Detect which cell encompasses the target text, then output its [X, Y] center coordinate. 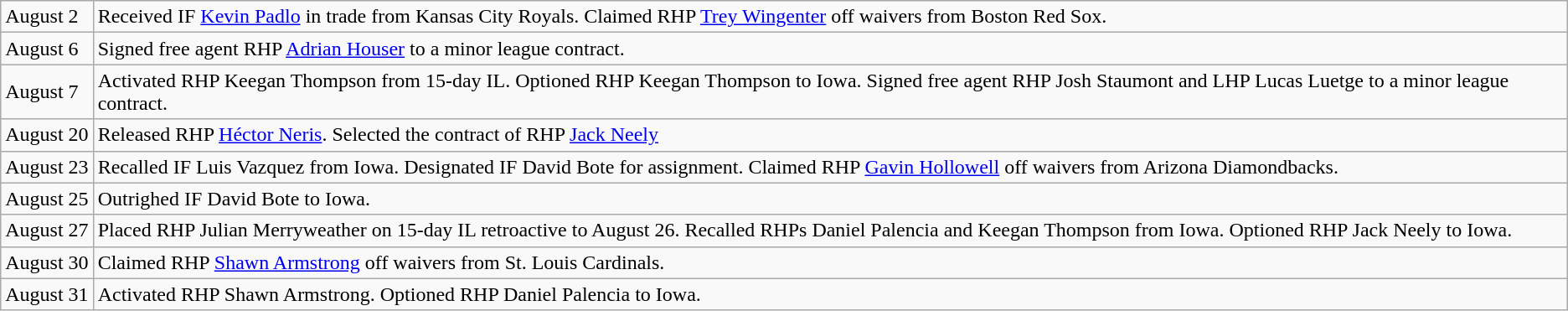
August 27 [47, 231]
August 30 [47, 262]
August 31 [47, 294]
Recalled IF Luis Vazquez from Iowa. Designated IF David Bote for assignment. Claimed RHP Gavin Hollowell off waivers from Arizona Diamondbacks. [830, 167]
August 20 [47, 135]
Released RHP Héctor Neris. Selected the contract of RHP Jack Neely [830, 135]
Signed free agent RHP Adrian Houser to a minor league contract. [830, 49]
August 25 [47, 199]
Claimed RHP Shawn Armstrong off waivers from St. Louis Cardinals. [830, 262]
August 6 [47, 49]
August 23 [47, 167]
Activated RHP Shawn Armstrong. Optioned RHP Daniel Palencia to Iowa. [830, 294]
Outrighed IF David Bote to Iowa. [830, 199]
Received IF Kevin Padlo in trade from Kansas City Royals. Claimed RHP Trey Wingenter off waivers from Boston Red Sox. [830, 17]
August 2 [47, 17]
August 7 [47, 92]
